Detect which cell encompasses the target text, then output its [X, Y] center coordinate. 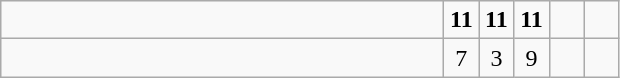
7 [462, 58]
9 [532, 58]
3 [496, 58]
